Provide the [x, y] coordinate of the cell's center where the given text is located.  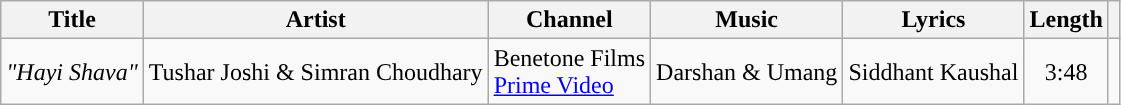
Artist [316, 20]
Siddhant Kaushal [934, 72]
Benetone FilmsPrime Video [569, 72]
Length [1066, 20]
3:48 [1066, 72]
Title [72, 20]
"Hayi Shava" [72, 72]
Darshan & Umang [747, 72]
Lyrics [934, 20]
Channel [569, 20]
Tushar Joshi & Simran Choudhary [316, 72]
Music [747, 20]
